Detect which cell encompasses the target text, then output its [x, y] center coordinate. 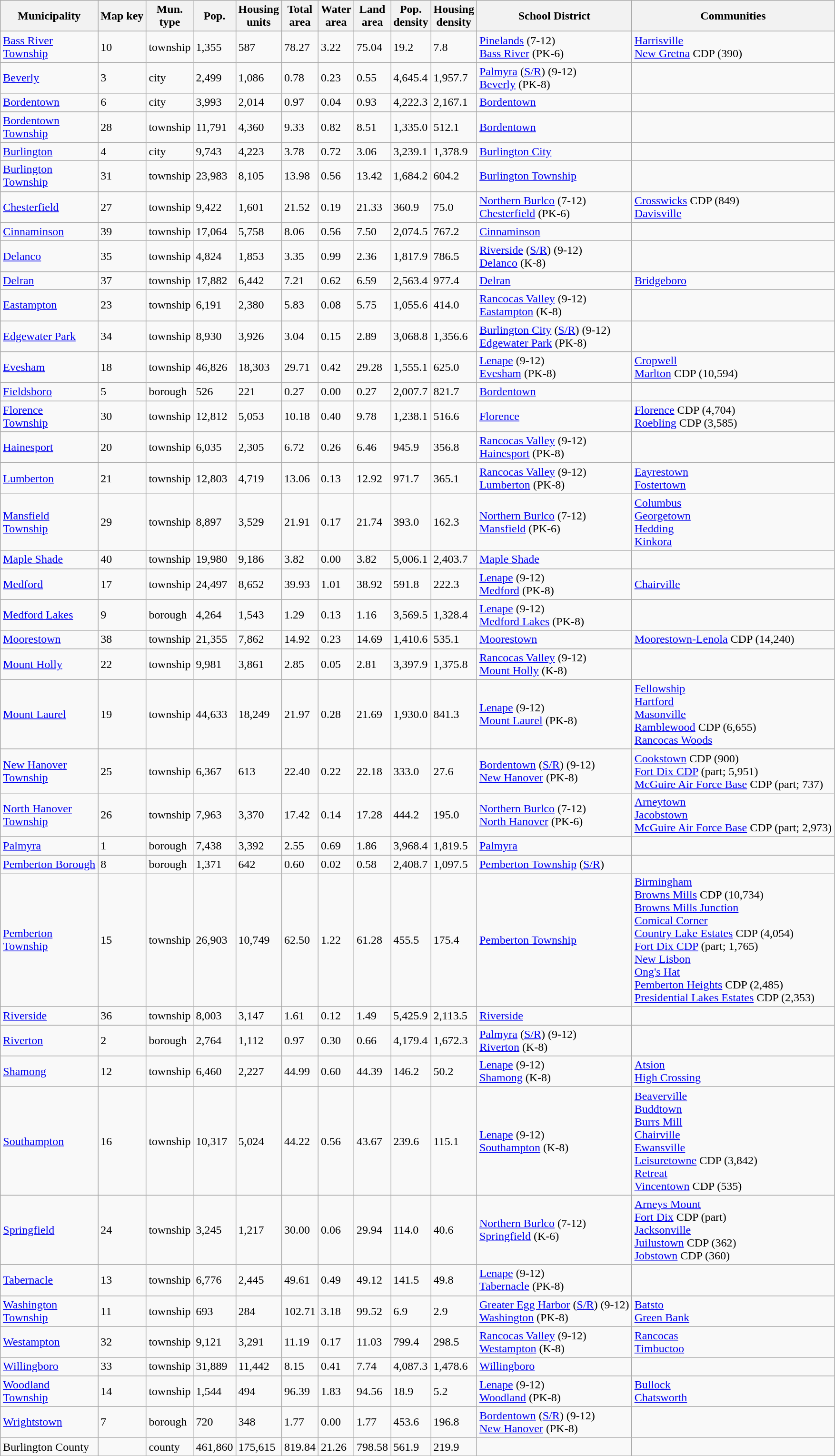
Bass RiverTownship [50, 47]
512.1 [454, 127]
BatstoGreen Bank [733, 1311]
3,291 [258, 1342]
Northern Burlco (7-12)North Hanover (PK-6) [554, 815]
1.16 [372, 615]
720 [214, 1422]
Springfield [50, 1230]
0.72 [336, 151]
Mount Laurel [50, 714]
221 [258, 392]
2.36 [372, 256]
2,074.5 [411, 231]
819.84 [300, 1446]
North HanoverTownship [50, 815]
11,791 [214, 127]
7.8 [454, 47]
841.3 [454, 714]
29.28 [372, 368]
239.6 [411, 1141]
Tabernacle [50, 1280]
1,375.8 [454, 664]
0.41 [336, 1366]
17.28 [372, 815]
8,105 [258, 176]
Rancocas Valley (9-12)Mount Holly (K-8) [554, 664]
2,007.7 [411, 392]
24,497 [214, 584]
3,569.5 [411, 615]
6,367 [214, 771]
Northern Burlco (7-12)Mansfield (PK-6) [554, 522]
Southampton [50, 1141]
Pemberton Township [554, 940]
43.67 [372, 1141]
county [169, 1446]
13.42 [372, 176]
Pinelands (7-12)Bass River (PK-6) [554, 47]
1,544 [214, 1391]
7.50 [372, 231]
0.62 [336, 280]
96.39 [300, 1391]
3,392 [258, 846]
561.9 [411, 1446]
Communities [733, 16]
Chairville [733, 584]
6 [122, 102]
FellowshipHartfordMasonvilleRamblewood CDP (6,655)Rancocas Woods [733, 714]
0.19 [336, 207]
EayrestownFostertown [733, 478]
Shamong [50, 1071]
Burlington City (S/R) (9-12) Edgewater Park (PK-8) [554, 336]
1,684.2 [411, 176]
21.52 [300, 207]
Lenape (9-12)Evesham (PK-8) [554, 368]
Fieldsboro [50, 392]
Moorestown-Lenola CDP (14,240) [733, 639]
38.92 [372, 584]
Burlington [50, 151]
5,425.9 [411, 1016]
46,826 [214, 368]
7.21 [300, 280]
34 [122, 336]
1,355 [214, 47]
4,824 [214, 256]
114.0 [411, 1230]
WoodlandTownship [50, 1391]
50.2 [454, 1071]
17.42 [300, 815]
Medford [50, 584]
Rancocas Valley (9-12)Eastampton (K-8) [554, 305]
Florence [554, 416]
Bridgeboro [733, 280]
0.05 [336, 664]
Edgewater Park [50, 336]
3,968.4 [411, 846]
39 [122, 231]
0.04 [336, 102]
Medford Lakes [50, 615]
Rancocas Valley (9-12)Hainesport (PK-8) [554, 448]
4,264 [214, 615]
2.9 [454, 1311]
Landarea [372, 16]
9,981 [214, 664]
21.91 [300, 522]
39.93 [300, 584]
Northern Burlco (7-12)Springfield (K-6) [554, 1230]
642 [258, 864]
1 [122, 846]
Wrightstown [50, 1422]
8.51 [372, 127]
1,930.0 [411, 714]
2,499 [214, 78]
1,601 [258, 207]
37 [122, 280]
25 [122, 771]
4,179.4 [411, 1041]
14 [122, 1391]
Cookstown CDP (900)Fort Dix CDP (part; 5,951)McGuire Air Force Base CDP (part; 737) [733, 771]
Burlington Township [554, 176]
4,719 [258, 478]
3.35 [300, 256]
2,408.7 [411, 864]
MansfieldTownship [50, 522]
29 [122, 522]
Municipality [50, 16]
6.72 [300, 448]
15 [122, 940]
Totalarea [300, 16]
ArneytownJacobstownMcGuire Air Force Base CDP (part; 2,973) [733, 815]
94.56 [372, 1391]
1,555.1 [411, 368]
767.2 [454, 231]
1,853 [258, 256]
2 [122, 1041]
1.29 [300, 615]
0.30 [336, 1041]
10.18 [300, 416]
10,749 [258, 940]
40 [122, 559]
141.5 [411, 1280]
21.69 [372, 714]
3,861 [258, 664]
3,147 [258, 1016]
356.8 [454, 448]
1,055.6 [411, 305]
1,378.9 [454, 151]
Lenape (9-12)Medford Lakes (PK-8) [554, 615]
Housingdensity [454, 16]
4,222.3 [411, 102]
365.1 [454, 478]
1,112 [258, 1041]
28 [122, 127]
1.83 [336, 1391]
1.61 [300, 1016]
78.27 [300, 47]
2,563.4 [411, 280]
9.33 [300, 127]
2,764 [214, 1041]
6.46 [372, 448]
School District [554, 16]
Pop. [214, 16]
444.2 [411, 815]
PembertonTownship [50, 940]
Lenape (9-12)Shamong (K-8) [554, 1071]
3,397.9 [411, 664]
36 [122, 1016]
8 [122, 864]
4,645.4 [411, 78]
RancocasTimbuctoo [733, 1342]
9,422 [214, 207]
11.03 [372, 1342]
17 [122, 584]
32 [122, 1342]
Lumberton [50, 478]
WashingtonTownship [50, 1311]
99.52 [372, 1311]
19,980 [214, 559]
9.78 [372, 416]
1,478.6 [454, 1366]
1,335.0 [411, 127]
35 [122, 256]
40.6 [454, 1230]
535.1 [454, 639]
0.06 [336, 1230]
Arneys MountFort Dix CDP (part)JacksonvilleJuilustown CDP (362)Jobstown CDP (360) [733, 1230]
8.06 [300, 231]
22 [122, 664]
3,926 [258, 336]
HarrisvilleNew Gretna CDP (390) [733, 47]
44.22 [300, 1141]
Westampton [50, 1342]
12,812 [214, 416]
Rancocas Valley (9-12)Lumberton (PK-8) [554, 478]
2,014 [258, 102]
977.4 [454, 280]
14.92 [300, 639]
1,097.5 [454, 864]
49.8 [454, 1280]
333.0 [411, 771]
Burlington County [50, 1446]
0.58 [372, 864]
21.33 [372, 207]
146.2 [411, 1071]
5,758 [258, 231]
0.69 [336, 846]
23,983 [214, 176]
12.92 [372, 478]
625.0 [454, 368]
75.04 [372, 47]
44,633 [214, 714]
195.0 [454, 815]
9 [122, 615]
23 [122, 305]
5.75 [372, 305]
Waterarea [336, 16]
5,053 [258, 416]
Northern Burlco (7-12)Chesterfield (PK-6) [554, 207]
21 [122, 478]
1,328.4 [454, 615]
284 [258, 1311]
8,930 [214, 336]
17,882 [214, 280]
AtsionHigh Crossing [733, 1071]
7,963 [214, 815]
613 [258, 771]
8.15 [300, 1366]
175,615 [258, 1446]
115.1 [454, 1141]
Housingunits [258, 16]
30 [122, 416]
219.9 [454, 1446]
13.06 [300, 478]
3,529 [258, 522]
Florence CDP (4,704)Roebling CDP (3,585) [733, 416]
Beverly [50, 78]
20 [122, 448]
0.15 [336, 336]
2.85 [300, 664]
3 [122, 78]
3.04 [300, 336]
19.2 [411, 47]
9,743 [214, 151]
21.26 [336, 1446]
0.78 [300, 78]
29.94 [372, 1230]
393.0 [411, 522]
21.97 [300, 714]
3.22 [336, 47]
2,227 [258, 1071]
0.02 [336, 864]
2,113.5 [454, 1016]
12,803 [214, 478]
Pemberton Borough [50, 864]
14.69 [372, 639]
18 [122, 368]
0.49 [336, 1280]
9,121 [214, 1342]
604.2 [454, 176]
21.74 [372, 522]
49.61 [300, 1280]
348 [258, 1422]
11 [122, 1311]
BurlingtonTownship [50, 176]
414.0 [454, 305]
Greater Egg Harbor (S/R) (9-12)Washington (PK-8) [554, 1311]
0.82 [336, 127]
3.78 [300, 151]
75.0 [454, 207]
175.4 [454, 940]
360.9 [411, 207]
0.28 [336, 714]
Riverside (S/R) (9-12)Delanco (K-8) [554, 256]
1.86 [372, 846]
5.83 [300, 305]
4 [122, 151]
Lenape (9-12)Medford (PK-8) [554, 584]
44.99 [300, 1071]
5.2 [454, 1391]
24 [122, 1230]
6,035 [214, 448]
196.8 [454, 1422]
0.08 [336, 305]
799.4 [411, 1342]
162.3 [454, 522]
CropwellMarlton CDP (10,594) [733, 368]
298.5 [454, 1342]
27.6 [454, 771]
22.18 [372, 771]
29.71 [300, 368]
26 [122, 815]
1,672.3 [454, 1041]
10 [122, 47]
3,370 [258, 815]
2,167.1 [454, 102]
31,889 [214, 1366]
0.26 [336, 448]
7,862 [258, 639]
13 [122, 1280]
Lenape (9-12)Southampton (K-8) [554, 1141]
453.6 [411, 1422]
Palmyra (S/R) (9-12)Riverton (K-8) [554, 1041]
BeavervilleBuddtownBurrs MillChairvilleEwansvilleLeisuretowne CDP (3,842)RetreatVincentown CDP (535) [733, 1141]
3,245 [214, 1230]
6,442 [258, 280]
Crosswicks CDP (849)Davisville [733, 207]
2,403.7 [454, 559]
18,303 [258, 368]
19 [122, 714]
3,239.1 [411, 151]
10,317 [214, 1141]
786.5 [454, 256]
6,191 [214, 305]
31 [122, 176]
1.01 [336, 584]
3.18 [336, 1311]
0.40 [336, 416]
821.7 [454, 392]
30.00 [300, 1230]
Lenape (9-12)Tabernacle (PK-8) [554, 1280]
0.99 [336, 256]
Hainesport [50, 448]
Map key [122, 16]
1,543 [258, 615]
Eastampton [50, 305]
21,355 [214, 639]
8,897 [214, 522]
494 [258, 1391]
27 [122, 207]
4,360 [258, 127]
62.50 [300, 940]
7 [122, 1422]
516.6 [454, 416]
461,860 [214, 1446]
455.5 [411, 940]
1,238.1 [411, 416]
693 [214, 1311]
526 [214, 392]
2.55 [300, 846]
0.42 [336, 368]
798.58 [372, 1446]
6,776 [214, 1280]
4,087.3 [411, 1366]
New HanoverTownship [50, 771]
18,249 [258, 714]
12 [122, 1071]
1,217 [258, 1230]
BordentownTownship [50, 127]
Rancocas Valley (9-12)Westampton (K-8) [554, 1342]
587 [258, 47]
2.81 [372, 664]
11.19 [300, 1342]
7.74 [372, 1366]
591.8 [411, 584]
102.71 [300, 1311]
Mount Holly [50, 664]
7,438 [214, 846]
44.39 [372, 1071]
3,068.8 [411, 336]
6,460 [214, 1071]
1,817.9 [411, 256]
945.9 [411, 448]
26,903 [214, 940]
17,064 [214, 231]
8,652 [258, 584]
3,993 [214, 102]
Pop.density [411, 16]
1,957.7 [454, 78]
Lenape (9-12)Woodland (PK-8) [554, 1391]
6.59 [372, 280]
2,305 [258, 448]
8,003 [214, 1016]
BullockChatsworth [733, 1391]
2,445 [258, 1280]
5 [122, 392]
5,024 [258, 1141]
0.22 [336, 771]
0.14 [336, 815]
49.12 [372, 1280]
2.89 [372, 336]
Riverton [50, 1041]
Lenape (9-12)Mount Laurel (PK-8) [554, 714]
9,186 [258, 559]
18.9 [411, 1391]
4,223 [258, 151]
3.06 [372, 151]
13.98 [300, 176]
Chesterfield [50, 207]
38 [122, 639]
971.7 [411, 478]
61.28 [372, 940]
Evesham [50, 368]
ColumbusGeorgetownHeddingKinkora [733, 522]
222.3 [454, 584]
1.22 [336, 940]
33 [122, 1366]
5,006.1 [411, 559]
Burlington City [554, 151]
0.66 [372, 1041]
6.9 [411, 1311]
1,356.6 [454, 336]
0.12 [336, 1016]
1,819.5 [454, 846]
11,442 [258, 1366]
1,086 [258, 78]
1.49 [372, 1016]
0.55 [372, 78]
1,410.6 [411, 639]
Delanco [50, 256]
Palmyra (S/R) (9-12)Beverly (PK-8) [554, 78]
1,371 [214, 864]
22.40 [300, 771]
16 [122, 1141]
2,380 [258, 305]
Pemberton Township (S/R) [554, 864]
FlorenceTownship [50, 416]
Mun. type [169, 16]
0.93 [372, 102]
